Return (X, Y) of the center of cell containing provided text 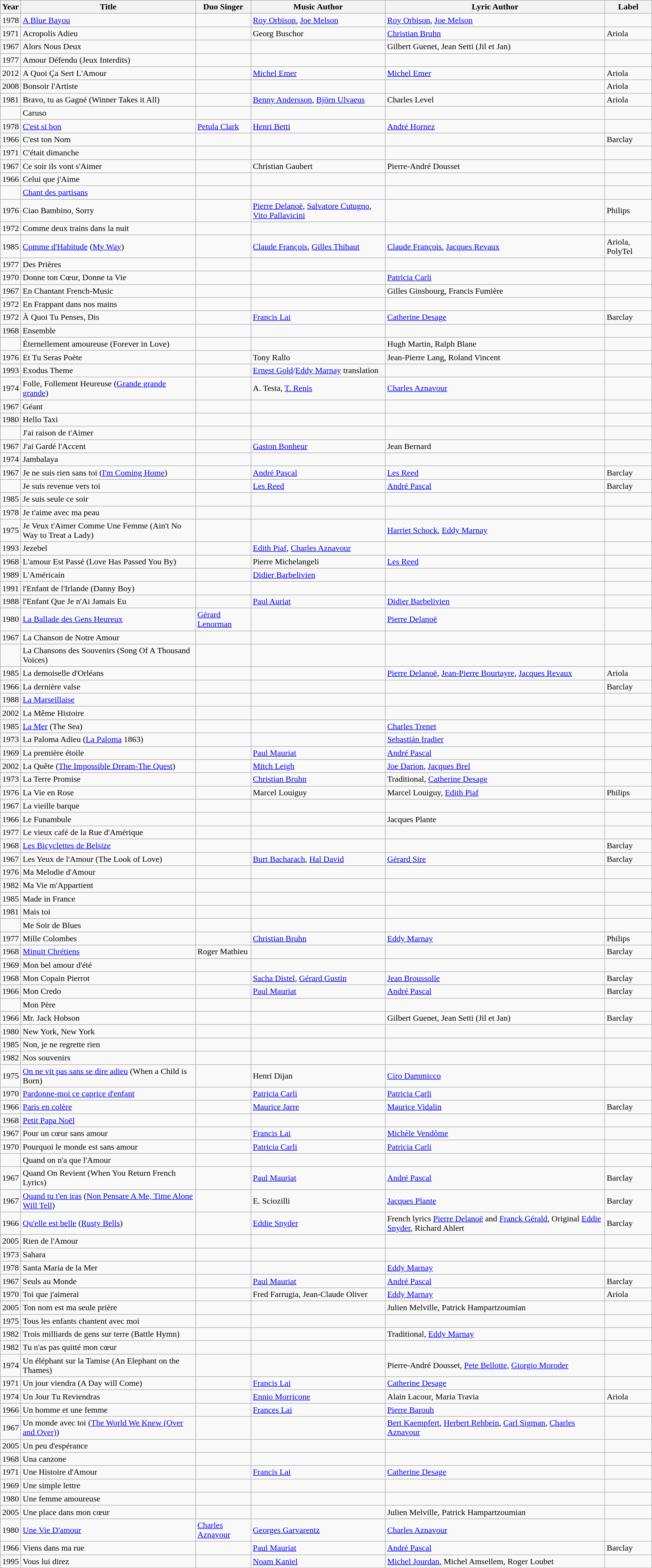
Petit Papa Noël (108, 1120)
Bonsoir l'Artiste (108, 86)
Alors Nous Deux (108, 47)
Marcel Louiguy, Edith Piaf (495, 793)
Géant (108, 407)
Des Prières (108, 264)
Gilles Ginsbourg, Francis Fumière (495, 291)
Ciao Bambino, Sorry (108, 210)
L'Américain (108, 575)
Fred Farrugia, Jean-Claude Oliver (318, 1294)
Comme d'Habitude (My Way) (108, 247)
Jezebel (108, 548)
A Quoi Ça Sert L'Amour (108, 73)
Pierre Delanoë, Salvatore Cutugno, Vito Pallavicini (318, 210)
Edith Piaf, Charles Aznavour (318, 548)
Gaston Bonheur (318, 446)
Mon Credo (108, 991)
Je suis revenue vers toi (108, 486)
l'Enfant Que Je n'Ai Jamais Eu (108, 601)
Exodus Theme (108, 370)
Qu'elle est belle (Rusty Bells) (108, 1223)
Pierre Barouh (495, 1410)
Une Histoire d'Amour (108, 1472)
2012 (10, 73)
La Chanson de Notre Amour (108, 637)
La Quête (The Impossible Dream-The Quest) (108, 766)
Caruso (108, 113)
Quand On Revient (When You Return French Lyrics) (108, 1178)
Paul Auriat (318, 601)
La Même Histoire (108, 713)
La Vie en Rose (108, 793)
Viens dans ma rue (108, 1548)
Label (628, 7)
Pierre Delanoë, Jean-Pierre Bourtayre, Jacques Revaux (495, 673)
Un éléphant sur la Tamise (An Elephant on the Thames) (108, 1366)
Ernest Gold/Eddy Marnay translation (318, 370)
Frances Lai (318, 1410)
Traditional, Catherine Desage (495, 779)
Roger Mathieu (223, 952)
En Frappant dans nos mains (108, 304)
Michèle Vendôme (495, 1134)
Duo Singer (223, 7)
Jean-Pierre Lang, Roland Vincent (495, 357)
Claude François, Jacques Revaux (495, 247)
Je t'aime avec ma peau (108, 512)
Toi que j'aimerai (108, 1294)
A. Testa, T. Renis (318, 388)
Un monde avec toi (The World We Knew (Over and Over)) (108, 1428)
Mon Copain Pierrot (108, 978)
Bert Kaempfert, Herbert Rehbein, Carl Sigman, Charles Aznavour (495, 1428)
J'ai raison de t'Aimer (108, 433)
Ensemble (108, 331)
Maurice Jarre (318, 1107)
Amour Défendu (Jeux Interdits) (108, 60)
Rien de l'Amour (108, 1241)
André Hornez (495, 126)
Me Soir de Blues (108, 925)
Petula Clark (223, 126)
Ce soir ils vont s'Aimer (108, 166)
Quand on n'a que l'Amour (108, 1160)
Una canzone (108, 1459)
Un jour viendra (A Day will Come) (108, 1383)
Les Bicyclettes de Belsize (108, 845)
Folle, Follement Heureuse (Grande grande grande) (108, 388)
Ma Melodie d'Amour (108, 872)
Trois milliards de gens sur terre (Battle Hymn) (108, 1334)
Je ne suis rien sans toi (I'm Coming Home) (108, 473)
Burt Bacharach, Hal David (318, 859)
Éternellement amoureuse (Forever in Love) (108, 344)
Sacha Distel, Gérard Gustin (318, 978)
Paris en colère (108, 1107)
Ma Vie m'Appartient (108, 886)
Hugh Martin, Ralph Blane (495, 344)
Chant des partisans (108, 193)
1991 (10, 588)
Marcel Louiguy (318, 793)
La Marseillaise (108, 700)
Maurice Vidalin (495, 1107)
J'ai Gardé l'Accent (108, 446)
Georg Buschor (318, 33)
Music Author (318, 7)
C'était dimanche (108, 153)
Jean Bernard (495, 446)
Georges Garvarentz (318, 1530)
1995 (10, 1561)
Bravo, tu as Gagné (Winner Takes it All) (108, 100)
New York, New York (108, 1031)
Michel Jourdan, Michel Amsellem, Roger Loubet (495, 1561)
Pourquoi le monde est sans amour (108, 1147)
Tous les enfants chantent avec moi (108, 1321)
Sahara (108, 1254)
Noam Kaniel (318, 1561)
Sebastián Iradier (495, 740)
C'est ton Nom (108, 139)
Gérard Sire (495, 859)
Charles Trenet (495, 726)
Mon bel amour d'été (108, 965)
Non, je ne regrette rien (108, 1044)
Ennio Morricone (318, 1397)
Claude François, Gilles Thibaut (318, 247)
Le vieux café de la Rue d'Amérique (108, 832)
2008 (10, 86)
La vieille barque (108, 806)
Joe Darion, Jacques Brel (495, 766)
Charles Level (495, 100)
1989 (10, 575)
Henri Betti (318, 126)
Mr. Jack Hobson (108, 1018)
C'est si bon (108, 126)
Pierre-André Dousset, Pete Bellotte, Giorgio Moroder (495, 1366)
L'amour Est Passé (Love Has Passed You By) (108, 562)
La dernière valse (108, 687)
French lyrics Pierre Delanoë and Franck Gérald, Original Eddie Snyder, Richard Ahlert (495, 1223)
Un homme et une femme (108, 1410)
Celui que j'Aime (108, 179)
Mais toi (108, 912)
La demoiselle d'Orléans (108, 673)
Je Veux t'Aimer Comme Une Femme (Ain't No Way to Treat a Lady) (108, 530)
Les Yeux de l'Amour (The Look of Love) (108, 859)
Une simple lettre (108, 1485)
Le Funambule (108, 819)
Une Vie D'amour (108, 1530)
Et Tu Seras Poète (108, 357)
Traditional, Eddy Marnay (495, 1334)
Santa Maria de la Mer (108, 1268)
Une place dans mon cœur (108, 1512)
On ne vit pas sans se dire adieu (When a Child is Born) (108, 1076)
La Chansons des Souvenirs (Song Of A Thousand Voices) (108, 656)
La Paloma Adieu (La Paloma 1863) (108, 740)
Acropolis Adieu (108, 33)
Ton nom est ma seule prière (108, 1307)
Mitch Leigh (318, 766)
Un Jour Tu Reviendras (108, 1397)
La Ballade des Gens Heureux (108, 619)
La première étoile (108, 753)
Minuit Chrétiens (108, 952)
Nos souvenirs (108, 1058)
Gérard Lenorman (223, 619)
Year (10, 7)
Ariola, PolyTel (628, 247)
Pierre Michelangeli (318, 562)
Tony Rallo (318, 357)
l'Enfant de l'Irlande (Danny Boy) (108, 588)
Une femme amoureuse (108, 1499)
À Quoi Tu Penses, Dis (108, 317)
Benny Andersson, Björn Ulvaeus (318, 100)
Eddie Snyder (318, 1223)
Comme deux trains dans la nuit (108, 229)
E. Sciozilli (318, 1200)
Mille Colombes (108, 939)
Tu n'as pas quitté mon cœur (108, 1347)
Pierre Delanoë (495, 619)
Seuls au Monde (108, 1281)
Pardonne-moi ce caprice d'enfant (108, 1094)
Je suis seule ce soir (108, 499)
Un peu d'espérance (108, 1446)
Lyric Author (495, 7)
Title (108, 7)
Mon Père (108, 1005)
Pour un cœur sans amour (108, 1134)
Ciro Dammicco (495, 1076)
Vous lui direz (108, 1561)
En Chantant French-Music (108, 291)
Christian Gaubert (318, 166)
Alain Lacour, Maria Travia (495, 1397)
Made in France (108, 899)
Jambalaya (108, 459)
La Mer (The Sea) (108, 726)
Hello Taxi (108, 420)
A Blue Bayou (108, 20)
Henri Dijan (318, 1076)
Jean Broussolle (495, 978)
Quand tu t'en iras (Non Pensare A Me, Time Alone Will Tell) (108, 1200)
Pierre-André Dousset (495, 166)
Donne ton Cœur, Donne ta Vie (108, 278)
La Terre Promise (108, 779)
Harriet Schock, Eddy Marnay (495, 530)
